Capture the cell that displays the provided text and extract its [x, y] central coordinate. 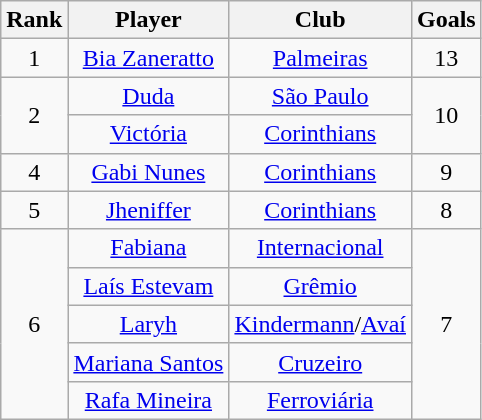
Kindermann/Avaí [320, 324]
9 [446, 172]
Ferroviária [320, 400]
Grêmio [320, 286]
4 [34, 172]
Gabi Nunes [148, 172]
Player [148, 20]
Jheniffer [148, 210]
Club [320, 20]
Rank [34, 20]
2 [34, 115]
1 [34, 58]
Rafa Mineira [148, 400]
8 [446, 210]
13 [446, 58]
7 [446, 324]
Laís Estevam [148, 286]
Bia Zaneratto [148, 58]
Laryh [148, 324]
5 [34, 210]
Duda [148, 96]
10 [446, 115]
Goals [446, 20]
Fabiana [148, 248]
São Paulo [320, 96]
6 [34, 324]
Palmeiras [320, 58]
Internacional [320, 248]
Cruzeiro [320, 362]
Victória [148, 134]
Mariana Santos [148, 362]
